Pinpoint the cell where the given text exists, returning its [X, Y] midpoint coordinate. 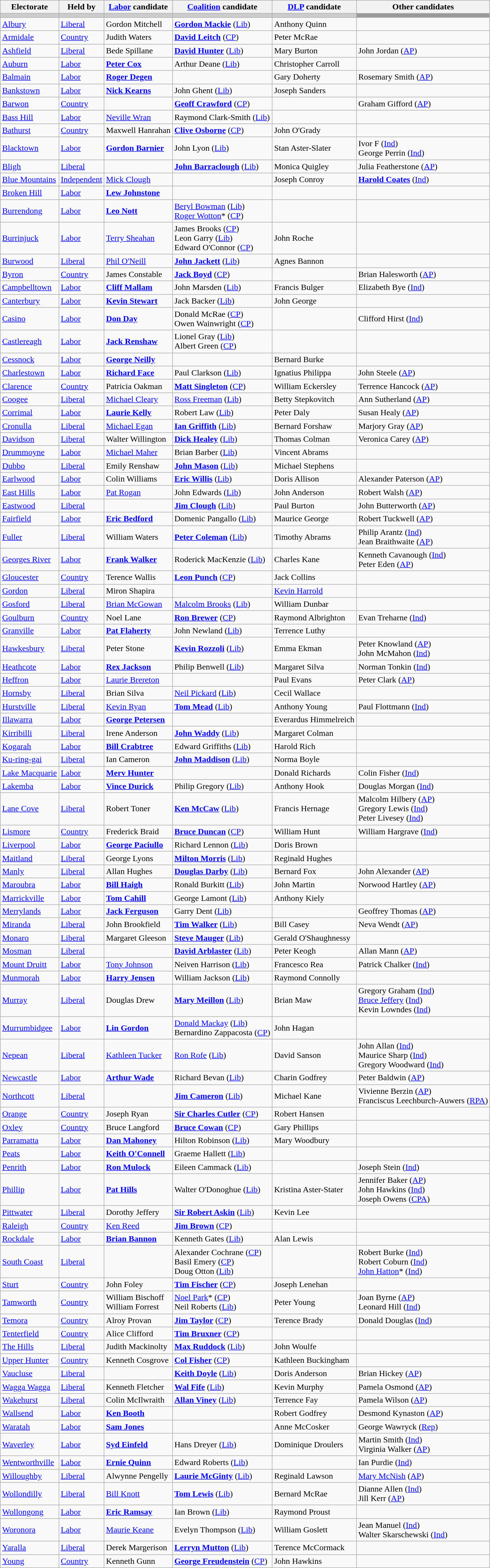
Pat Rogan [138, 492]
Bruce Cowan (CP) [222, 1127]
Garry Dent (Lib) [222, 911]
Doris Anderson [314, 1373]
John Brookfield [138, 925]
Eric Bedford [138, 519]
Wallsend [30, 1413]
Anthony Kiely [314, 898]
Lakemba [30, 786]
Susan Healy (AP) [423, 412]
David Sanson [314, 1055]
Irene Anderson [138, 733]
Michael Egan [138, 426]
Robert Tuckwell (AP) [423, 519]
Donald Richards [314, 773]
Gregory Graham (Ind)Bruce Jeffery (Ind)Kevin Lowndes (Ind) [423, 1000]
Brian Halesworth (AP) [423, 274]
Heathcote [30, 667]
Kevin Lee [314, 1212]
James Brooks (CP)Leon Garry (Lib)Edward O'Connor (CP) [222, 238]
Cliff Mallam [138, 288]
Heffron [30, 680]
Mary McNish (AP) [423, 1476]
Rosemary Smith (AP) [423, 77]
Colin Fisher (Ind) [423, 773]
Peter Cox [138, 64]
Auburn [30, 64]
Kenneth Cavanough (Ind)Peter Eden (AP) [423, 560]
Davidson [30, 439]
Casino [30, 319]
Ron Brewer (CP) [222, 617]
Coalition candidate [222, 7]
Paul Clarkson (Lib) [222, 373]
Wagga Wagga [30, 1387]
Rex Jackson [138, 667]
Kevin Stewart [138, 301]
John O'Grady [314, 130]
Douglas Drew [138, 1000]
Norman Tonkin (Ind) [423, 667]
Miranda [30, 925]
Mount Druitt [30, 964]
Bligh [30, 166]
Charlestown [30, 373]
Brian Bannon [138, 1239]
Broken Hill [30, 193]
Richard Bevan (Lib) [222, 1078]
Burwood [30, 261]
Joseph Ryan [138, 1114]
Laurie McGinty (Lib) [222, 1476]
Terence McCormack [314, 1548]
William Jackson (Lib) [222, 978]
Robert Godfrey [314, 1413]
Geoffrey Thomas (AP) [423, 911]
Temora [30, 1320]
East Hills [30, 492]
Bernard Forshaw [314, 426]
Graeme Hallett (Lib) [222, 1153]
Other candidates [423, 7]
Doris Allison [314, 479]
Peter Young [314, 1302]
Phillip [30, 1190]
Maxwell Hanrahan [138, 130]
Peter Baldwin (AP) [423, 1078]
John Lyon (Lib) [222, 148]
Allan Mann (AP) [423, 951]
Terrence Fay [314, 1400]
John Barraclough (Lib) [222, 166]
Earlwood [30, 479]
Maitland [30, 858]
Paul Evans [314, 680]
Oxley [30, 1127]
Neva Wendt (AP) [423, 925]
Thomas Colman [314, 439]
Dubbo [30, 466]
Wentworthville [30, 1463]
Joseph Conroy [314, 180]
John Marsden (Lib) [222, 288]
Lake Macquarie [30, 773]
Hurstville [30, 707]
Dorothy Jeffery [138, 1212]
John Ghent (Lib) [222, 90]
Evelyn Thompson (Lib) [222, 1530]
Ken Reed [138, 1226]
David Arblaster (Lib) [222, 951]
Milton Morris (Lib) [222, 858]
Armidale [30, 37]
Hans Dreyer (Lib) [222, 1444]
Jean Manuel (Ind)Walter Skarschewski (Ind) [423, 1530]
Syd Einfeld [138, 1444]
Burrendong [30, 211]
Terence Wallis [138, 577]
Liverpool [30, 845]
Independent [81, 180]
Gordon [30, 591]
Kenneth Cosgrove [138, 1360]
Evan Treharne (Ind) [423, 617]
Clive Osborne (CP) [222, 130]
Ken Booth [138, 1413]
Corrimal [30, 412]
Francesco Rea [314, 964]
Reginald Hughes [314, 858]
Dominique Droulers [314, 1444]
Castlereagh [30, 341]
Electorate [30, 7]
Col Fisher (CP) [222, 1360]
Hilton Robinson (Lib) [222, 1140]
Woronora [30, 1530]
John Steele (AP) [423, 373]
Ian Griffith (Lib) [222, 426]
Alexander Paterson (AP) [423, 479]
Jennifer Baker (AP)John Hawkins (Ind)Joseph Owens (CPA) [423, 1190]
Roger Degen [138, 77]
Penrith [30, 1167]
John Alexander (AP) [423, 871]
Betty Stepkovitch [314, 399]
Jim Cameron (Lib) [222, 1096]
Wakehurst [30, 1400]
Reginald Lawson [314, 1476]
Tom Mead (Lib) [222, 707]
Francis Hernage [314, 809]
Robert Hansen [314, 1114]
Pamela Osmond (AP) [423, 1387]
Mick Clough [138, 180]
David Hunter (Lib) [222, 51]
Newcastle [30, 1078]
William Eckersley [314, 386]
Parramatta [30, 1140]
Jack Ferguson [138, 911]
Bruce Langford [138, 1127]
Patricia Oakman [138, 386]
Lin Gordon [138, 1028]
Mary Burton [314, 51]
Waverley [30, 1444]
Arthur Deane (Lib) [222, 64]
Albury [30, 24]
Granville [30, 630]
Judith Mackinolty [138, 1347]
Pamela Wilson (AP) [423, 1400]
Vivienne Berzin (AP)Franciscus Leechburch-Auwers (RPA) [423, 1096]
Barwon [30, 104]
Wollondilly [30, 1494]
Joseph Lenehan [314, 1284]
Cronulla [30, 426]
Ron Rofe (Lib) [222, 1055]
Pat Flaherty [138, 630]
Vince Durick [138, 786]
Yaralla [30, 1548]
Matt Singleton (CP) [222, 386]
Dick Healey (Lib) [222, 439]
Ashfield [30, 51]
Tim Walker (Lib) [222, 925]
Bill Casey [314, 925]
James Constable [138, 274]
Douglas Darby (Lib) [222, 871]
Agnes Bannon [314, 261]
Hawkesbury [30, 648]
George Petersen [138, 720]
Lerryn Mutton (Lib) [222, 1548]
Drummoyne [30, 453]
Beryl Bowman (Lib)Roger Wotton* (CP) [222, 211]
William BischoffWilliam Forrest [138, 1302]
Peter Keogh [314, 951]
Brian McGowan [138, 604]
Charin Godfrey [314, 1078]
Don Day [138, 319]
Georges River [30, 560]
Ignatius Philippa [314, 373]
Neiven Harrison (Lib) [222, 964]
Jim Taylor (CP) [222, 1320]
Terence Brady [314, 1320]
Pat Hills [138, 1190]
Bill Crabtree [138, 746]
Tenterfield [30, 1334]
Bernard McRae [314, 1494]
Laurie Kelly [138, 412]
John Martin [314, 884]
DLP candidate [314, 7]
Martin Smith (Ind)Virginia Walker (AP) [423, 1444]
Munmorah [30, 978]
Colin McIlwraith [138, 1400]
Ian Cameron [138, 760]
Desmond Kynaston (AP) [423, 1413]
Terrence Luthy [314, 630]
Peter Daly [314, 412]
Peter Clark (AP) [423, 680]
Gordon Mackie (Lib) [222, 24]
Rockdale [30, 1239]
Patrick Chalker (Ind) [423, 964]
Ronald Burkitt (Lib) [222, 884]
John Mason (Lib) [222, 466]
Illawarra [30, 720]
Jack Backer (Lib) [222, 301]
Allan Viney (Lib) [222, 1400]
Michael Cleary [138, 399]
Sam Jones [138, 1427]
Terry Sheahan [138, 238]
Graham Gifford (AP) [423, 104]
Gloucester [30, 577]
Bernard Burke [314, 359]
George Lyons [138, 858]
Richard Face [138, 373]
Bede Spillane [138, 51]
John Jordan (AP) [423, 51]
Edward Griffiths (Lib) [222, 746]
Arthur Wade [138, 1078]
John Hawkins [314, 1561]
Frank Walker [138, 560]
Kenneth Gunn [138, 1561]
Derek Margerison [138, 1548]
Margaret Colman [314, 733]
Upper Hunter [30, 1360]
Canterbury [30, 301]
Miron Shapira [138, 591]
Philip Arantz (Ind)Jean Braithwaite (AP) [423, 537]
Tim Fischer (CP) [222, 1284]
Robert Walsh (AP) [423, 492]
Joseph Stein (Ind) [423, 1167]
Steve Mauger (Lib) [222, 938]
Robert Toner [138, 809]
Byron [30, 274]
Kathleen Tucker [138, 1055]
Lane Cove [30, 809]
Mary Meillon (Lib) [222, 1000]
Timothy Abrams [314, 537]
John George [314, 301]
Colin Williams [138, 479]
Maurice George [314, 519]
Lew Johnstone [138, 193]
Phil O'Neill [138, 261]
Malcolm Hilbery (AP)Gregory Lewis (Ind)Peter Livesey (Ind) [423, 809]
Alwynne Pengelly [138, 1476]
Dan Mahoney [138, 1140]
Stan Aster-Slater [314, 148]
Michael Maher [138, 453]
Sir Charles Cutler (CP) [222, 1114]
Jack Renshaw [138, 341]
John Edwards (Lib) [222, 492]
Julia Featherstone (AP) [423, 166]
Kristina Aster-Stater [314, 1190]
Gerald O'Shaughnessy [314, 938]
Monaro [30, 938]
John Foley [138, 1284]
Manly [30, 871]
Anthony Young [314, 707]
Fuller [30, 537]
Gary Doherty [314, 77]
George Neilly [138, 359]
Mosman [30, 951]
Murray [30, 1000]
Brian Barber (Lib) [222, 453]
Vincent Abrams [314, 453]
Mary Woodbury [314, 1140]
Bill Haigh [138, 884]
William Dunbar [314, 604]
Tamworth [30, 1302]
Ross Freeman (Lib) [222, 399]
Keith Doyle (Lib) [222, 1373]
Allan Hughes [138, 871]
Raymond Proust [314, 1512]
Kevin Harrold [314, 591]
Leon Punch (CP) [222, 577]
Tom Cahill [138, 898]
Bill Knott [138, 1494]
Donald Douglas (Ind) [423, 1320]
Burrinjuck [30, 238]
Labor candidate [138, 7]
Eastwood [30, 506]
Kenneth Gates (Lib) [222, 1239]
Eileen Cammack (Lib) [222, 1167]
Alan Lewis [314, 1239]
Clarence [30, 386]
Paul Flottmann (Ind) [423, 707]
Donald Mackay (Lib)Bernardino Zappacosta (CP) [222, 1028]
John Jackett (Lib) [222, 261]
Lismore [30, 831]
Northcott [30, 1096]
Bass Hill [30, 117]
Elizabeth Bye (Ind) [423, 288]
Michael Stephens [314, 466]
John Maddison (Lib) [222, 760]
Charles Kane [314, 560]
Anthony Hook [314, 786]
Douglas Morgan (Ind) [423, 786]
Maroubra [30, 884]
Keith O'Connell [138, 1153]
Willoughby [30, 1476]
Brian Silva [138, 693]
Kevin Ryan [138, 707]
Goulburn [30, 617]
Balmain [30, 77]
Bernard Fox [314, 871]
Waratah [30, 1427]
Ku-ring-gai [30, 760]
Peter McRae [314, 37]
Jim Brown (CP) [222, 1226]
Maurie Keane [138, 1530]
Peter Stone [138, 648]
Veronica Carey (AP) [423, 439]
Gordon Barnier [138, 148]
Walter O'Donoghue (Lib) [222, 1190]
Brian Hickey (AP) [423, 1373]
Tony Johnson [138, 964]
Norma Boyle [314, 760]
Norwood Hartley (AP) [423, 884]
Sir Robert Askin (Lib) [222, 1212]
Ernie Quinn [138, 1463]
Blue Mountains [30, 180]
John Woulfe [314, 1347]
Ron Mulock [138, 1167]
Gary Phillips [314, 1127]
Gordon Mitchell [138, 24]
Orange [30, 1114]
Wal Fife (Lib) [222, 1387]
Edward Roberts (Lib) [222, 1463]
Christopher Carroll [314, 64]
Ivor F (Ind)George Perrin (Ind) [423, 148]
Ian Purdie (Ind) [423, 1463]
Fairfield [30, 519]
John Waddy (Lib) [222, 733]
Joseph Sanders [314, 90]
Bankstown [30, 90]
Francis Bulger [314, 288]
Kevin Rozzoli (Lib) [222, 648]
Michael Kane [314, 1096]
Held by [81, 7]
Peter Coleman (Lib) [222, 537]
Jack Boyd (CP) [222, 274]
Peats [30, 1153]
Cecil Wallace [314, 693]
Merv Hunter [138, 773]
Harold Coates (Ind) [423, 180]
Harry Jensen [138, 978]
Raymond Clark-Smith (Lib) [222, 117]
Pittwater [30, 1212]
Frederick Braid [138, 831]
Max Ruddock (Lib) [222, 1347]
Campbelltown [30, 288]
William Hargrave (Ind) [423, 831]
Bathurst [30, 130]
Wollongong [30, 1512]
Everardus Himmelreich [314, 720]
Donald McRae (CP)Owen Wainwright (CP) [222, 319]
Anthony Quinn [314, 24]
George Freudenstein (CP) [222, 1561]
Bruce Duncan (CP) [222, 831]
Raleigh [30, 1226]
Terrence Hancock (AP) [423, 386]
Vaucluse [30, 1373]
Coogee [30, 399]
Murrumbidgee [30, 1028]
Hornsby [30, 693]
Merrylands [30, 911]
Noel Park* (CP)Neil Roberts (Lib) [222, 1302]
Blacktown [30, 148]
Ian Brown (Lib) [222, 1512]
Raymond Connolly [314, 978]
Dianne Allen (Ind)Jill Kerr (AP) [423, 1494]
Peter Knowland (AP)John McMahon (Ind) [423, 648]
Jim Clough (Lib) [222, 506]
Ann Sutherland (AP) [423, 399]
Harold Rich [314, 746]
Judith Waters [138, 37]
Alroy Provan [138, 1320]
Leo Nott [138, 211]
George Lamont (Lib) [222, 898]
Geoff Crawford (CP) [222, 104]
Kevin Murphy [314, 1387]
Philip Benwell (Lib) [222, 667]
Alexander Cochrane (CP)Basil Emery (CP)Doug Otton (Lib) [222, 1262]
John Anderson [314, 492]
Walter Willington [138, 439]
David Leitch (CP) [222, 37]
The Hills [30, 1347]
Brian Maw [314, 1000]
Kogarah [30, 746]
Kenneth Fletcher [138, 1387]
Robert Burke (Ind)Robert Coburn (Ind)John Hatton* (Ind) [423, 1262]
Neville Wran [138, 117]
Eric Ramsay [138, 1512]
Anne McCosker [314, 1427]
Joan Byrne (AP)Leonard Hill (Ind) [423, 1302]
William Hunt [314, 831]
John Butterworth (AP) [423, 506]
John Allan (Ind)Maurice Sharp (Ind)Gregory Woodward (Ind) [423, 1055]
South Coast [30, 1262]
Nepean [30, 1055]
Gosford [30, 604]
Margaret Silva [314, 667]
Malcolm Brooks (Lib) [222, 604]
George Wawryck (Rep) [423, 1427]
Tim Bruxner (CP) [222, 1334]
Emma Ekman [314, 648]
Marrickville [30, 898]
Robert Law (Lib) [222, 412]
John Newland (Lib) [222, 630]
Domenic Pangallo (Lib) [222, 519]
Margaret Gleeson [138, 938]
Young [30, 1561]
Laurie Brereton [138, 680]
John Roche [314, 238]
Roderick MacKenzie (Lib) [222, 560]
Kathleen Buckingham [314, 1360]
Lionel Gray (Lib)Albert Green (CP) [222, 341]
Emily Renshaw [138, 466]
William Goslett [314, 1530]
Noel Lane [138, 617]
Richard Lennon (Lib) [222, 845]
Nick Kearns [138, 90]
Marjory Gray (AP) [423, 426]
Ken McCaw (Lib) [222, 809]
Philip Gregory (Lib) [222, 786]
William Waters [138, 537]
Alice Clifford [138, 1334]
Kirribilli [30, 733]
Jack Collins [314, 577]
John Hagan [314, 1028]
Eric Willis (Lib) [222, 479]
Raymond Albrighton [314, 617]
Sturt [30, 1284]
Clifford Hirst (Ind) [423, 319]
George Paciullo [138, 845]
Cessnock [30, 359]
Monica Quigley [314, 166]
Doris Brown [314, 845]
Tom Lewis (Lib) [222, 1494]
Neil Pickard (Lib) [222, 693]
Paul Burton [314, 506]
